Pinpoint the cell where the given text exists, returning its [X, Y] midpoint coordinate. 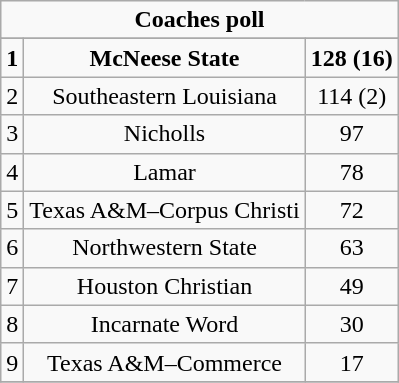
Nicholls [164, 134]
72 [352, 210]
Texas A&M–Corpus Christi [164, 210]
5 [12, 210]
3 [12, 134]
Northwestern State [164, 248]
McNeese State [164, 58]
49 [352, 286]
4 [12, 172]
114 (2) [352, 96]
6 [12, 248]
Lamar [164, 172]
9 [12, 362]
1 [12, 58]
30 [352, 324]
7 [12, 286]
Incarnate Word [164, 324]
Coaches poll [200, 20]
17 [352, 362]
63 [352, 248]
8 [12, 324]
2 [12, 96]
Southeastern Louisiana [164, 96]
128 (16) [352, 58]
Texas A&M–Commerce [164, 362]
78 [352, 172]
97 [352, 134]
Houston Christian [164, 286]
